Identify which cell holds the provided text, then report its (x, y) central coordinate. 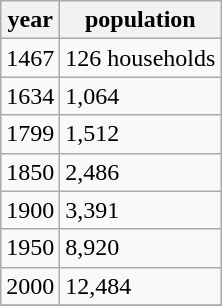
1634 (30, 96)
population (140, 20)
1467 (30, 58)
126 households (140, 58)
1900 (30, 210)
12,484 (140, 286)
1950 (30, 248)
3,391 (140, 210)
8,920 (140, 248)
2000 (30, 286)
2,486 (140, 172)
1799 (30, 134)
1850 (30, 172)
1,512 (140, 134)
1,064 (140, 96)
year (30, 20)
